Pinpoint the cell where the given text exists, returning its (X, Y) midpoint coordinate. 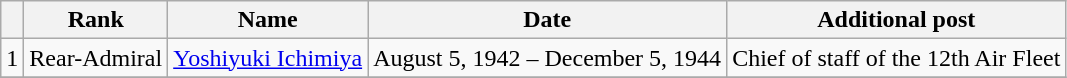
Chief of staff of the 12th Air Fleet (896, 58)
August 5, 1942 – December 5, 1944 (548, 58)
Name (268, 20)
Date (548, 20)
1 (12, 58)
Rear-Admiral (96, 58)
Yoshiyuki Ichimiya (268, 58)
Rank (96, 20)
Additional post (896, 20)
